Search for the cell housing the specified text and yield its (x, y) center coordinate. 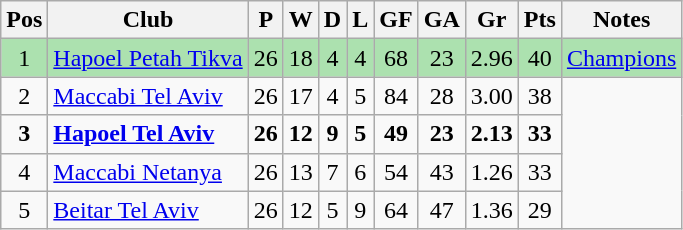
3 (24, 134)
Hapoel Petah Tikva (148, 58)
2.96 (492, 58)
47 (442, 210)
GA (442, 20)
17 (300, 96)
28 (442, 96)
Club (148, 20)
Pts (540, 20)
2 (24, 96)
W (300, 20)
1 (24, 58)
68 (396, 58)
P (266, 20)
29 (540, 210)
3.00 (492, 96)
L (360, 20)
Maccabi Netanya (148, 172)
2.13 (492, 134)
49 (396, 134)
54 (396, 172)
40 (540, 58)
1.36 (492, 210)
Champions (621, 58)
7 (332, 172)
43 (442, 172)
Maccabi Tel Aviv (148, 96)
Gr (492, 20)
Hapoel Tel Aviv (148, 134)
Notes (621, 20)
84 (396, 96)
1.26 (492, 172)
18 (300, 58)
Beitar Tel Aviv (148, 210)
64 (396, 210)
GF (396, 20)
38 (540, 96)
Pos (24, 20)
D (332, 20)
6 (360, 172)
13 (300, 172)
